From the cell containing the given text, extract its center point as (x, y) coordinate. 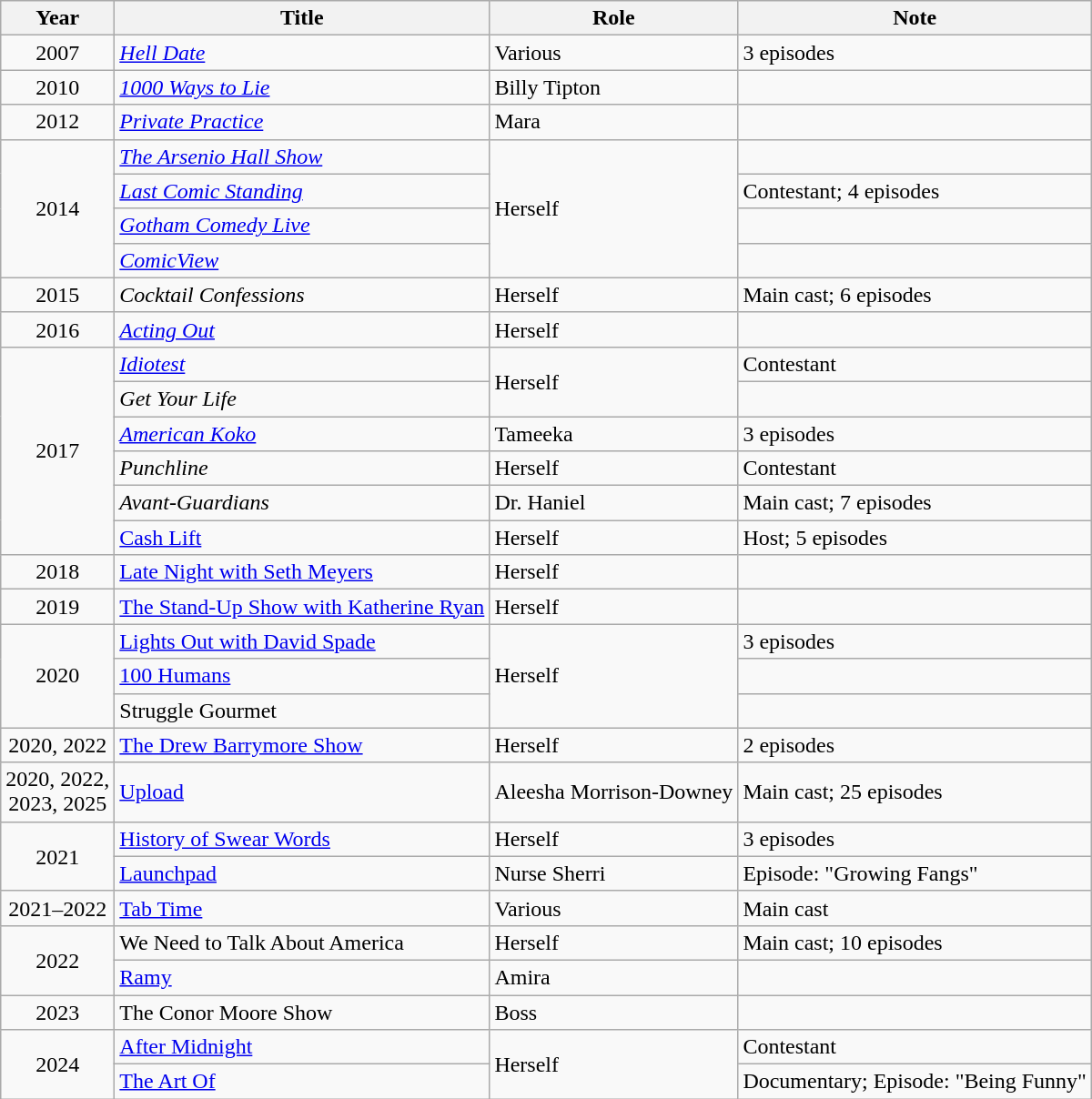
2 episodes (915, 745)
2021 (58, 856)
Ramy (302, 977)
Dr. Haniel (613, 503)
2016 (58, 329)
We Need to Talk About America (302, 943)
Aleesha Morrison-Downey (613, 791)
Tab Time (302, 908)
Main cast; 25 episodes (915, 791)
The Art Of (302, 1082)
Main cast; 7 episodes (915, 503)
Lights Out with David Spade (302, 641)
Cocktail Confessions (302, 295)
Acting Out (302, 329)
Title (302, 18)
Note (915, 18)
The Stand-Up Show with Katherine Ryan (302, 607)
2010 (58, 87)
100 Humans (302, 676)
2021–2022 (58, 908)
History of Swear Words (302, 839)
Last Comic Standing (302, 191)
Launchpad (302, 873)
2019 (58, 607)
Main cast; 6 episodes (915, 295)
The Drew Barrymore Show (302, 745)
Idiotest (302, 364)
2023 (58, 1013)
2017 (58, 450)
Tameeka (613, 434)
Cash Lift (302, 538)
ComicView (302, 260)
Private Practice (302, 122)
The Arsenio Hall Show (302, 156)
2015 (58, 295)
2007 (58, 53)
1000 Ways to Lie (302, 87)
2014 (58, 208)
Mara (613, 122)
Avant-Guardians (302, 503)
Main cast (915, 908)
Upload (302, 791)
2024 (58, 1064)
American Koko (302, 434)
Late Night with Seth Meyers (302, 572)
Host; 5 episodes (915, 538)
Documentary; Episode: "Being Funny" (915, 1082)
Role (613, 18)
Hell Date (302, 53)
Amira (613, 977)
2018 (58, 572)
Year (58, 18)
2020, 2022,2023, 2025 (58, 791)
Struggle Gourmet (302, 711)
Billy Tipton (613, 87)
2022 (58, 960)
2020, 2022 (58, 745)
Nurse Sherri (613, 873)
After Midnight (302, 1047)
Episode: "Growing Fangs" (915, 873)
Boss (613, 1013)
The Conor Moore Show (302, 1013)
Main cast; 10 episodes (915, 943)
Get Your Life (302, 398)
Gotham Comedy Live (302, 226)
2020 (58, 676)
Punchline (302, 469)
2012 (58, 122)
Contestant; 4 episodes (915, 191)
